Output the [x, y] coordinate of the center of the cell containing the given text.  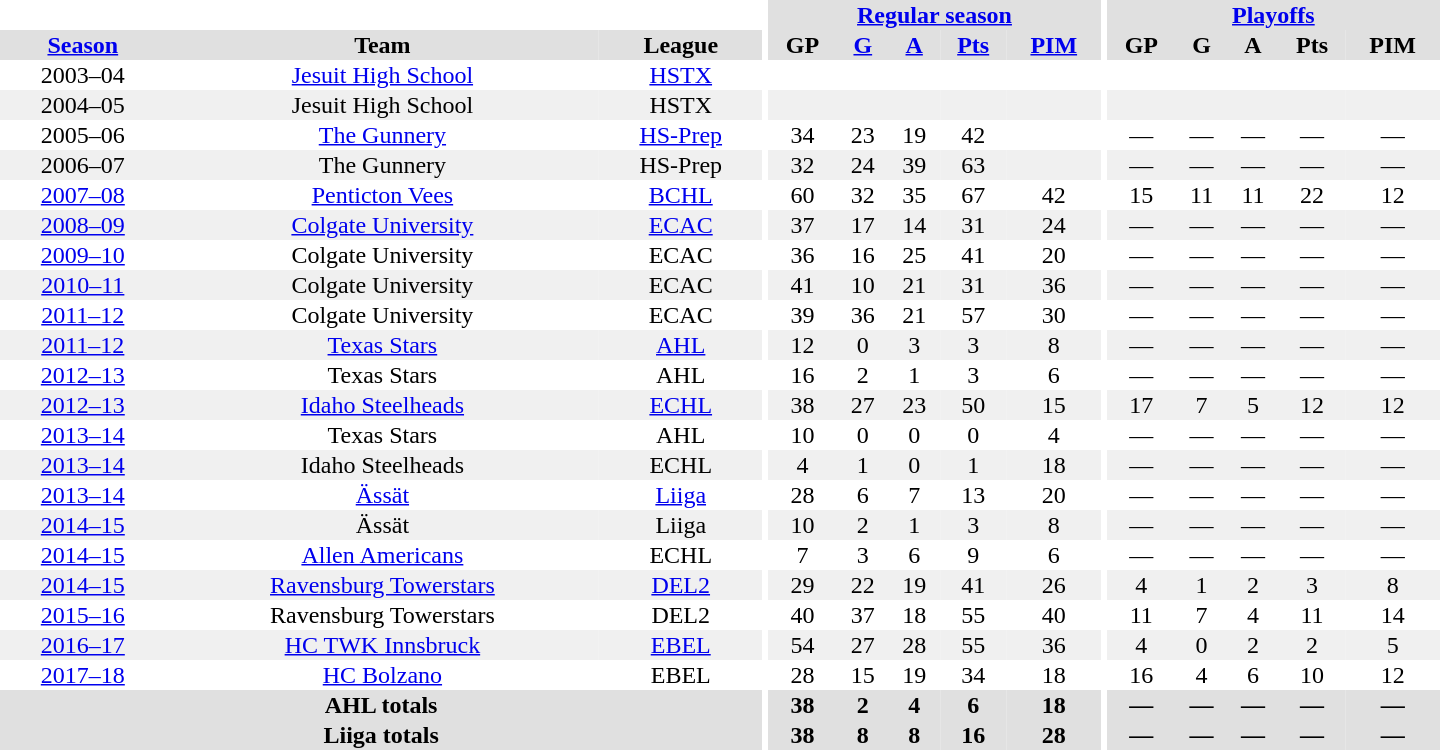
29 [802, 585]
35 [914, 195]
Regular season [934, 15]
2004–05 [83, 105]
Penticton Vees [383, 195]
13 [974, 495]
26 [1054, 585]
2017–18 [83, 675]
HC Bolzano [383, 675]
67 [974, 195]
9 [974, 555]
2010–11 [83, 285]
Team [383, 45]
2015–16 [83, 615]
60 [802, 195]
2007–08 [83, 195]
50 [974, 405]
Allen Americans [383, 555]
2003–04 [83, 75]
Playoffs [1274, 15]
Season [83, 45]
25 [914, 255]
2006–07 [83, 165]
HC TWK Innsbruck [383, 645]
Liiga totals [381, 735]
57 [974, 315]
2009–10 [83, 255]
League [680, 45]
54 [802, 645]
AHL totals [381, 705]
2005–06 [83, 135]
2008–09 [83, 225]
2016–17 [83, 645]
BCHL [680, 195]
63 [974, 165]
30 [1054, 315]
